Return the (X, Y) coordinate for the center point of the cell that contains the specified text.  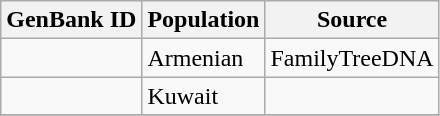
GenBank ID (72, 20)
Kuwait (204, 96)
Source (352, 20)
Population (204, 20)
FamilyTreeDNA (352, 58)
Armenian (204, 58)
